Determine the (x, y) coordinate at the center of the cell enclosing the given text.  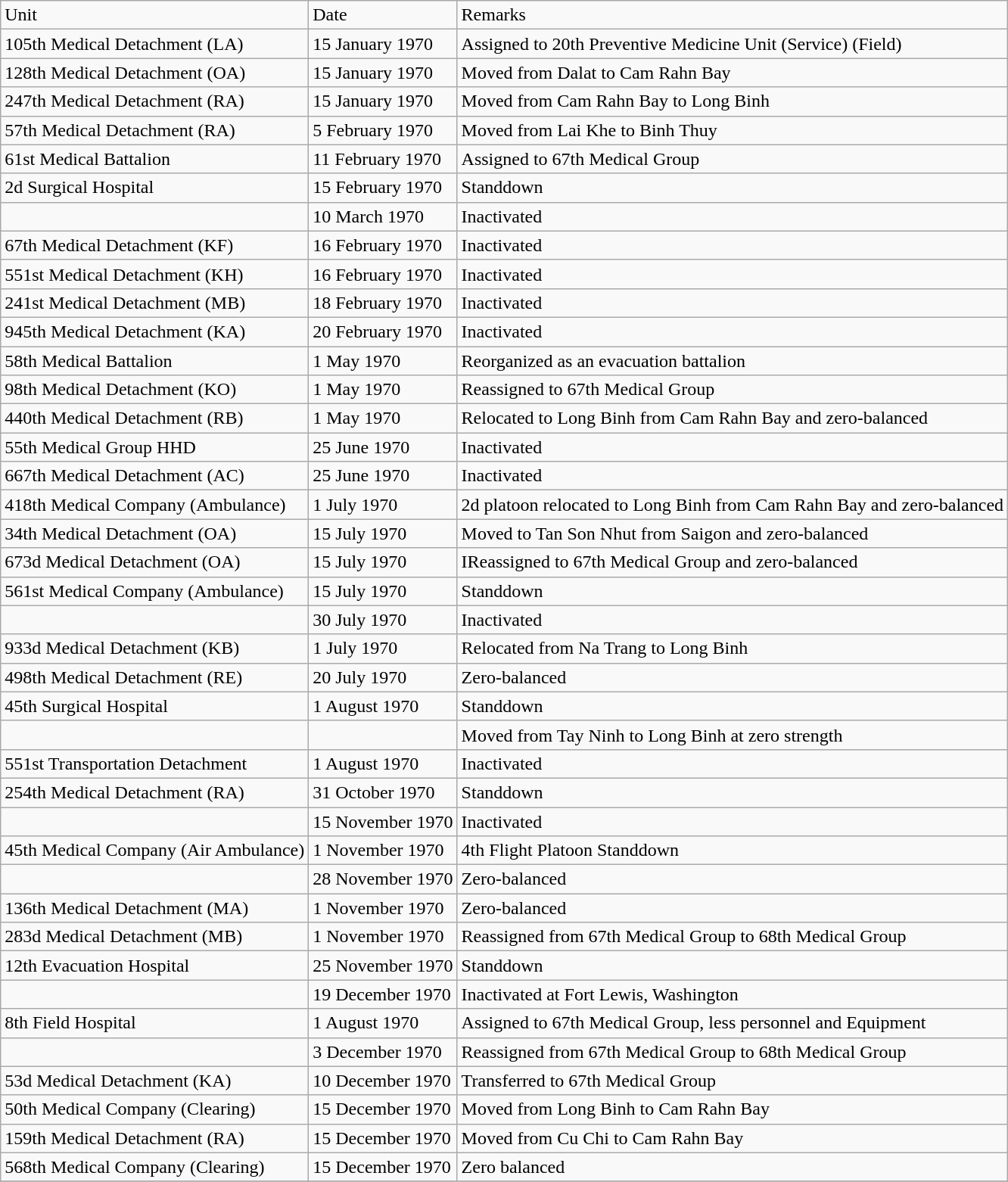
105th Medical Detachment (LA) (154, 44)
45th Medical Company (Air Ambulance) (154, 851)
4th Flight Platoon Standdown (733, 851)
247th Medical Detachment (RA) (154, 101)
667th Medical Detachment (AC) (154, 476)
Moved from Tay Ninh to Long Binh at zero strength (733, 735)
418th Medical Company (Ambulance) (154, 505)
45th Surgical Hospital (154, 706)
20 July 1970 (383, 677)
28 November 1970 (383, 879)
Moved from Cu Chi to Cam Rahn Bay (733, 1138)
61st Medical Battalion (154, 159)
Moved from Cam Rahn Bay to Long Binh (733, 101)
945th Medical Detachment (KA) (154, 331)
Remarks (733, 15)
Inactivated at Fort Lewis, Washington (733, 994)
2d platoon relocated to Long Binh from Cam Rahn Bay and zero-balanced (733, 505)
241st Medical Detachment (MB) (154, 303)
2d Surgical Hospital (154, 188)
11 February 1970 (383, 159)
30 July 1970 (383, 620)
20 February 1970 (383, 331)
8th Field Hospital (154, 1023)
Assigned to 67th Medical Group (733, 159)
Moved from Lai Khe to Binh Thuy (733, 130)
254th Medical Detachment (RA) (154, 792)
498th Medical Detachment (RE) (154, 677)
933d Medical Detachment (KB) (154, 649)
53d Medical Detachment (KA) (154, 1081)
58th Medical Battalion (154, 361)
Moved from Dalat to Cam Rahn Bay (733, 73)
12th Evacuation Hospital (154, 966)
19 December 1970 (383, 994)
55th Medical Group HHD (154, 447)
128th Medical Detachment (OA) (154, 73)
18 February 1970 (383, 303)
Assigned to 67th Medical Group, less personnel and Equipment (733, 1023)
15 February 1970 (383, 188)
561st Medical Company (Ambulance) (154, 591)
673d Medical Detachment (OA) (154, 562)
551st Transportation Detachment (154, 764)
5 February 1970 (383, 130)
440th Medical Detachment (RB) (154, 418)
Reassigned to 67th Medical Group (733, 390)
Relocated to Long Binh from Cam Rahn Bay and zero-balanced (733, 418)
25 November 1970 (383, 966)
10 March 1970 (383, 216)
67th Medical Detachment (KF) (154, 245)
31 October 1970 (383, 792)
3 December 1970 (383, 1052)
Date (383, 15)
34th Medical Detachment (OA) (154, 533)
283d Medical Detachment (MB) (154, 937)
Relocated from Na Trang to Long Binh (733, 649)
IReassigned to 67th Medical Group and zero-balanced (733, 562)
50th Medical Company (Clearing) (154, 1109)
Unit (154, 15)
136th Medical Detachment (MA) (154, 908)
Assigned to 20th Preventive Medicine Unit (Service) (Field) (733, 44)
15 November 1970 (383, 821)
159th Medical Detachment (RA) (154, 1138)
98th Medical Detachment (KO) (154, 390)
568th Medical Company (Clearing) (154, 1167)
Moved to Tan Son Nhut from Saigon and zero-balanced (733, 533)
10 December 1970 (383, 1081)
Transferred to 67th Medical Group (733, 1081)
551st Medical Detachment (KH) (154, 274)
Zero balanced (733, 1167)
Moved from Long Binh to Cam Rahn Bay (733, 1109)
57th Medical Detachment (RA) (154, 130)
Reorganized as an evacuation battalion (733, 361)
